Identify which cell holds the provided text, then report its (x, y) central coordinate. 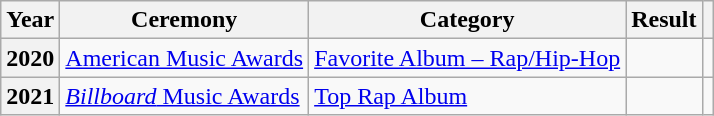
Billboard Music Awards (184, 96)
Category (468, 20)
Top Rap Album (468, 96)
2020 (30, 58)
Result (664, 20)
Ceremony (184, 20)
Year (30, 20)
Favorite Album – Rap/Hip-Hop (468, 58)
2021 (30, 96)
American Music Awards (184, 58)
